For the text-containing cell, return its midpoint in (x, y) coordinate format. 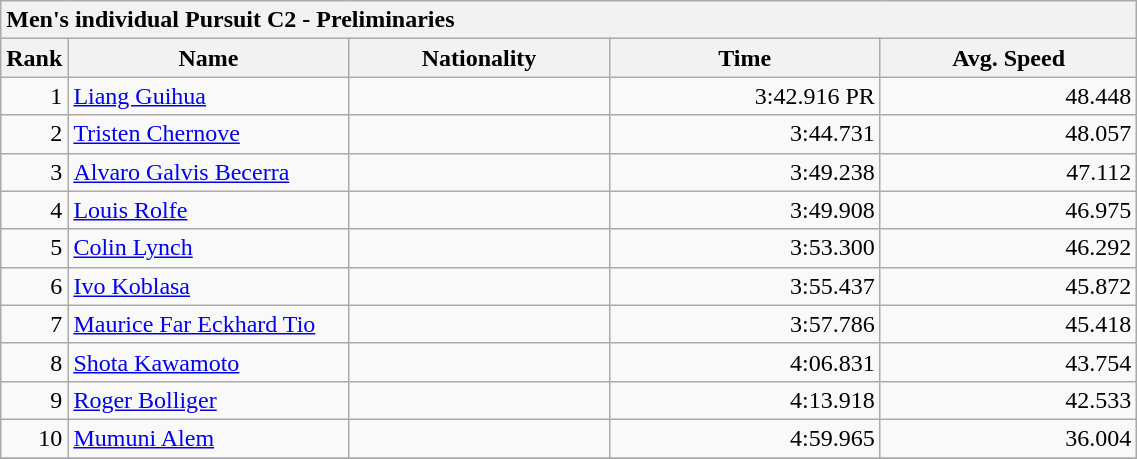
2 (34, 134)
9 (34, 400)
3:49.238 (744, 172)
4:13.918 (744, 400)
43.754 (1008, 362)
Rank (34, 58)
3:57.786 (744, 324)
3:44.731 (744, 134)
42.533 (1008, 400)
Liang Guihua (208, 96)
Louis Rolfe (208, 210)
46.975 (1008, 210)
3:49.908 (744, 210)
Name (208, 58)
46.292 (1008, 248)
48.448 (1008, 96)
6 (34, 286)
Time (744, 58)
45.872 (1008, 286)
Maurice Far Eckhard Tio (208, 324)
4:06.831 (744, 362)
Men's individual Pursuit C2 - Preliminaries (569, 20)
3 (34, 172)
8 (34, 362)
3:53.300 (744, 248)
36.004 (1008, 438)
Mumuni Alem (208, 438)
Roger Bolliger (208, 400)
Ivo Koblasa (208, 286)
Shota Kawamoto (208, 362)
10 (34, 438)
3:42.916 PR (744, 96)
3:55.437 (744, 286)
47.112 (1008, 172)
Avg. Speed (1008, 58)
1 (34, 96)
5 (34, 248)
7 (34, 324)
4:59.965 (744, 438)
45.418 (1008, 324)
48.057 (1008, 134)
Colin Lynch (208, 248)
Nationality (479, 58)
Tristen Chernove (208, 134)
Alvaro Galvis Becerra (208, 172)
4 (34, 210)
